Capture the cell that displays the provided text and extract its (X, Y) central coordinate. 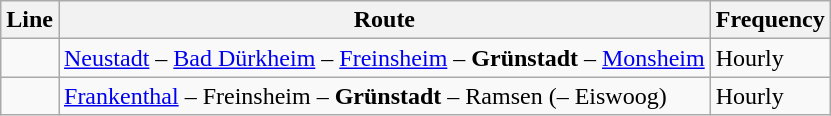
Frankenthal – Freinsheim – Grünstadt – Ramsen (– Eiswoog) (384, 96)
Line (30, 20)
Neustadt – Bad Dürkheim – Freinsheim – Grünstadt – Monsheim (384, 58)
Route (384, 20)
Frequency (770, 20)
